Determine the [x, y] coordinate at the center of the cell enclosing the given text.  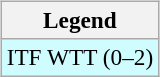
ITF WTT (0–2) [80, 57]
Legend [80, 20]
